Scan for the cell matching the given text and deliver its (x, y) coordinate at center. 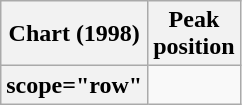
Peakposition (194, 34)
Chart (1998) (74, 34)
scope="row" (74, 85)
